Scan for the cell matching the given text and deliver its (x, y) coordinate at center. 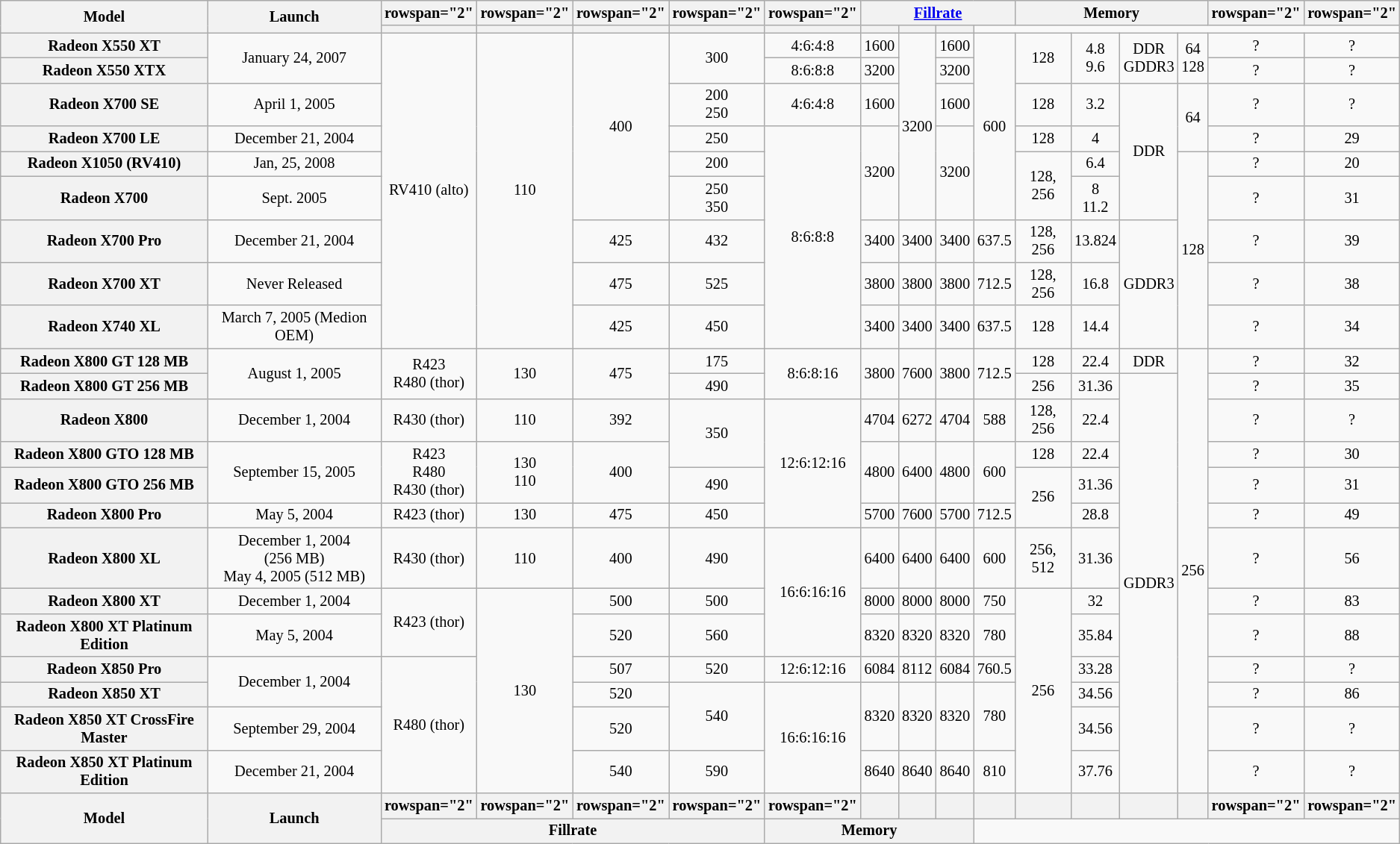
Radeon X700 SE (105, 104)
33.28 (1095, 669)
8112 (917, 669)
507 (621, 669)
Radeon X800 XT (105, 601)
300 (717, 58)
590 (717, 772)
6272 (917, 420)
64 (1193, 116)
Radeon X800 XL (105, 558)
December 1, 2004 (256 MB)May 4, 2005 (512 MB) (294, 558)
811.2 (1095, 198)
Radeon X550 XTX (105, 70)
250 (717, 139)
Radeon X800 Pro (105, 515)
Radeon X1050 (RV410) (105, 163)
588 (995, 420)
6.4 (1095, 163)
750 (995, 601)
560 (717, 635)
Radeon X800 XT Platinum Edition (105, 635)
September 15, 2005 (294, 472)
88 (1351, 635)
56 (1351, 558)
30 (1351, 454)
350 (717, 433)
432 (717, 241)
RV410 (alto) (429, 191)
16.8 (1095, 284)
Radeon X850 XT (105, 694)
28.8 (1095, 515)
Jan, 25, 2008 (294, 163)
R423R480 (thor) (429, 373)
525 (717, 284)
Radeon X700 LE (105, 139)
64128 (1193, 58)
13.824 (1095, 241)
April 1, 2005 (294, 104)
March 7, 2005 (Medion OEM) (294, 327)
September 29, 2004 (294, 728)
35 (1351, 386)
January 24, 2007 (294, 58)
R480 (thor) (429, 725)
Radeon X850 Pro (105, 669)
Radeon X800 GT 128 MB (105, 361)
83 (1351, 601)
Sept. 2005 (294, 198)
39 (1351, 241)
4.89.6 (1095, 58)
3.2 (1095, 104)
Radeon X700 (105, 198)
34 (1351, 327)
4 (1095, 139)
8:6:8:16 (812, 373)
86 (1351, 694)
35.84 (1095, 635)
29 (1351, 139)
256, 512 (1044, 558)
Radeon X550 XT (105, 46)
Radeon X800 GTO 128 MB (105, 454)
Radeon X850 XT Platinum Edition (105, 772)
Never Released (294, 284)
38 (1351, 284)
August 1, 2005 (294, 373)
20 (1351, 163)
175 (717, 361)
14.4 (1095, 327)
37.76 (1095, 772)
200 (717, 163)
Radeon X800 GT 256 MB (105, 386)
130110 (526, 472)
Radeon X800 GTO 256 MB (105, 484)
Radeon X700 Pro (105, 241)
250350 (717, 198)
200250 (717, 104)
392 (621, 420)
R423R480R430 (thor) (429, 472)
DDRGDDR3 (1149, 58)
Radeon X800 (105, 420)
49 (1351, 515)
810 (995, 772)
Radeon X700 XT (105, 284)
Radeon X740 XL (105, 327)
Radeon X850 XT CrossFire Master (105, 728)
760.5 (995, 669)
